Capture the cell that displays the provided text and extract its (x, y) central coordinate. 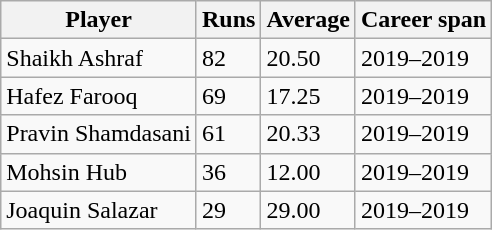
Player (99, 20)
Pravin Shamdasani (99, 134)
69 (228, 96)
Average (308, 20)
Shaikh Ashraf (99, 58)
Hafez Farooq (99, 96)
Joaquin Salazar (99, 210)
20.33 (308, 134)
29 (228, 210)
20.50 (308, 58)
12.00 (308, 172)
Runs (228, 20)
82 (228, 58)
61 (228, 134)
Mohsin Hub (99, 172)
36 (228, 172)
29.00 (308, 210)
17.25 (308, 96)
Career span (423, 20)
